For the text-containing cell, return its midpoint in (x, y) coordinate format. 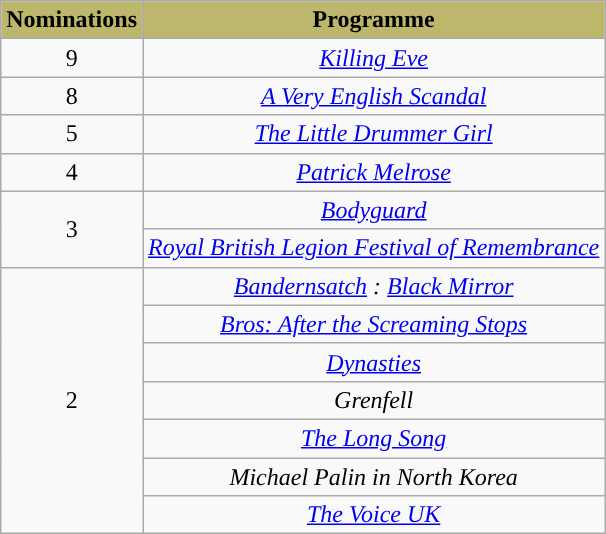
Michael Palin in North Korea (373, 477)
Grenfell (373, 400)
5 (72, 134)
The Long Song (373, 438)
The Voice UK (373, 515)
3 (72, 229)
4 (72, 172)
Programme (373, 20)
Bandernsatch : Black Mirror (373, 286)
Bros: After the Screaming Stops (373, 324)
9 (72, 58)
Royal British Legion Festival of Remembrance (373, 248)
8 (72, 96)
2 (72, 400)
The Little Drummer Girl (373, 134)
Patrick Melrose (373, 172)
Nominations (72, 20)
A Very English Scandal (373, 96)
Killing Eve (373, 58)
Dynasties (373, 362)
Bodyguard (373, 210)
